Search for the cell housing the specified text and yield its (X, Y) center coordinate. 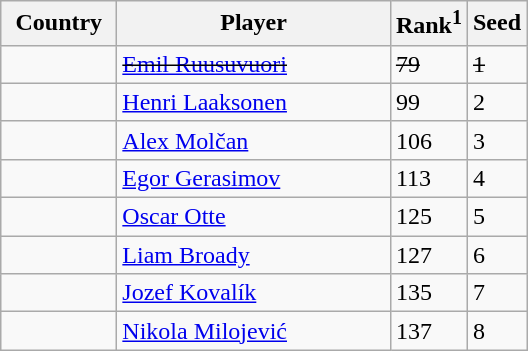
106 (428, 140)
Country (59, 24)
127 (428, 255)
Henri Laaksonen (254, 102)
4 (496, 178)
6 (496, 255)
2 (496, 102)
Alex Molčan (254, 140)
Egor Gerasimov (254, 178)
137 (428, 331)
3 (496, 140)
113 (428, 178)
Liam Broady (254, 255)
Jozef Kovalík (254, 293)
8 (496, 331)
1 (496, 64)
135 (428, 293)
Player (254, 24)
7 (496, 293)
125 (428, 217)
Seed (496, 24)
Emil Ruusuvuori (254, 64)
Nikola Milojević (254, 331)
99 (428, 102)
5 (496, 217)
79 (428, 64)
Oscar Otte (254, 217)
Rank1 (428, 24)
